Determine the (X, Y) coordinate at the center of the cell enclosing the given text.  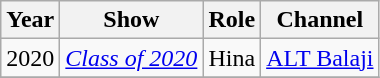
Class of 2020 (132, 58)
Show (132, 20)
Role (232, 20)
Year (30, 20)
2020 (30, 58)
Hina (232, 58)
Channel (320, 20)
ALT Balaji (320, 58)
